Determine the (X, Y) coordinate at the center of the cell enclosing the given text.  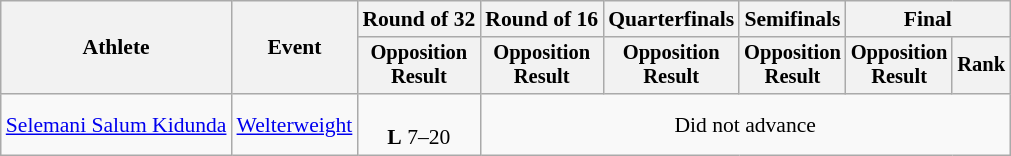
Selemani Salum Kidunda (116, 124)
Quarterfinals (671, 19)
Round of 32 (418, 19)
Athlete (116, 48)
L 7–20 (418, 124)
Welterweight (295, 124)
Did not advance (745, 124)
Rank (981, 66)
Final (928, 19)
Semifinals (792, 19)
Event (295, 48)
Round of 16 (542, 19)
